Extract the (X, Y) coordinate from the center of the cell holding the provided text.  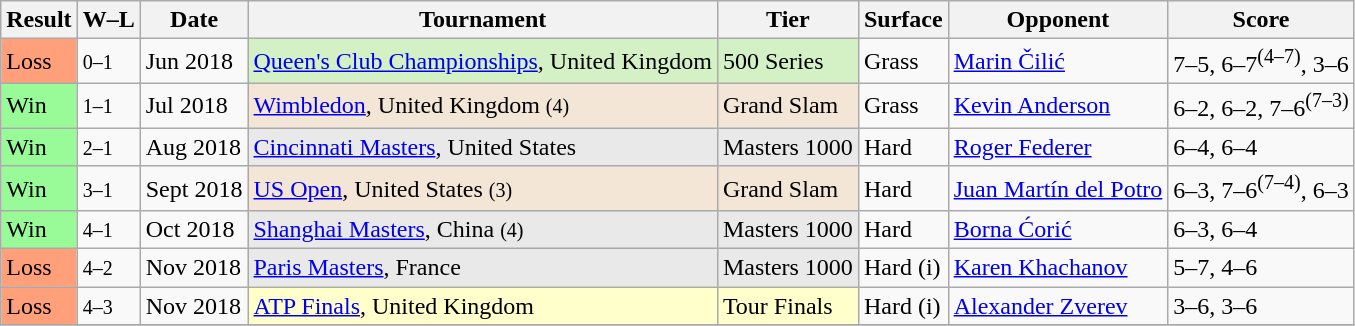
3–1 (108, 188)
Surface (903, 20)
Score (1261, 20)
3–6, 3–6 (1261, 306)
4–3 (108, 306)
6–3, 6–4 (1261, 230)
Tier (788, 20)
Juan Martín del Potro (1058, 188)
2–1 (108, 147)
ATP Finals, United Kingdom (482, 306)
US Open, United States (3) (482, 188)
6–3, 7–6(7–4), 6–3 (1261, 188)
4–2 (108, 268)
Tournament (482, 20)
6–2, 6–2, 7–6(7–3) (1261, 106)
1–1 (108, 106)
4–1 (108, 230)
500 Series (788, 62)
Marin Čilić (1058, 62)
Karen Khachanov (1058, 268)
Roger Federer (1058, 147)
7–5, 6–7(4–7), 3–6 (1261, 62)
Paris Masters, France (482, 268)
Oct 2018 (194, 230)
Jun 2018 (194, 62)
Opponent (1058, 20)
Result (39, 20)
Shanghai Masters, China (4) (482, 230)
Jul 2018 (194, 106)
Sept 2018 (194, 188)
Queen's Club Championships, United Kingdom (482, 62)
Aug 2018 (194, 147)
Tour Finals (788, 306)
Kevin Anderson (1058, 106)
Borna Ćorić (1058, 230)
5–7, 4–6 (1261, 268)
W–L (108, 20)
Cincinnati Masters, United States (482, 147)
0–1 (108, 62)
Date (194, 20)
6–4, 6–4 (1261, 147)
Alexander Zverev (1058, 306)
Wimbledon, United Kingdom (4) (482, 106)
